Extract the (x, y) coordinate from the center of the cell holding the provided text.  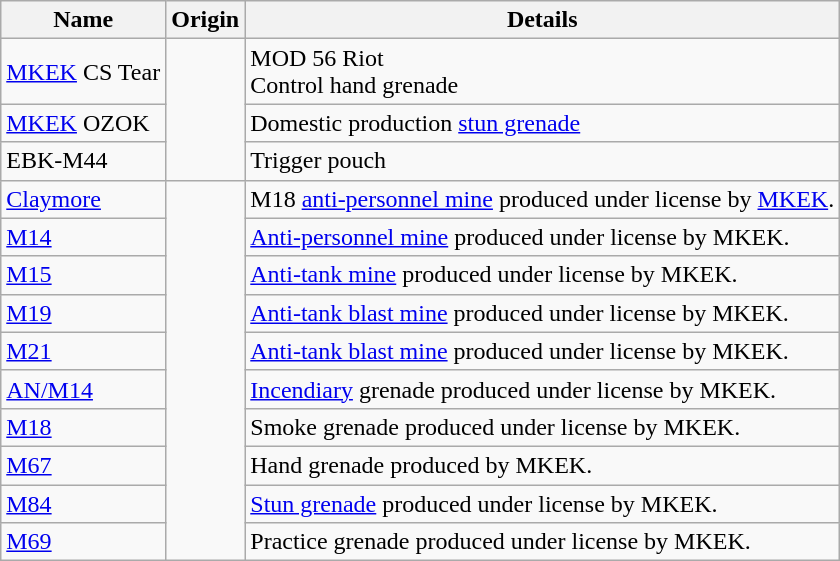
Incendiary grenade produced under license by MKEK. (542, 389)
MKEK OZOK (84, 123)
Domestic production stun grenade (542, 123)
EBK-M44 (84, 161)
M18 anti-personnel mine produced under license by MKEK. (542, 199)
Claymore (84, 199)
M14 (84, 237)
M19 (84, 313)
Anti-personnel mine produced under license by MKEK. (542, 237)
Name (84, 20)
MOD 56 RiotControl hand grenade (542, 72)
Anti-tank mine produced under license by MKEK. (542, 275)
Hand grenade produced by MKEK. (542, 465)
Smoke grenade produced under license by MKEK. (542, 427)
AN/M14 (84, 389)
Details (542, 20)
Origin (206, 20)
M15 (84, 275)
Practice grenade produced under license by MKEK. (542, 542)
M67 (84, 465)
M18 (84, 427)
Stun grenade produced under license by MKEK. (542, 503)
M21 (84, 351)
M69 (84, 542)
M84 (84, 503)
MKEK CS Tear (84, 72)
Trigger pouch (542, 161)
